Detect which cell encompasses the target text, then output its [x, y] center coordinate. 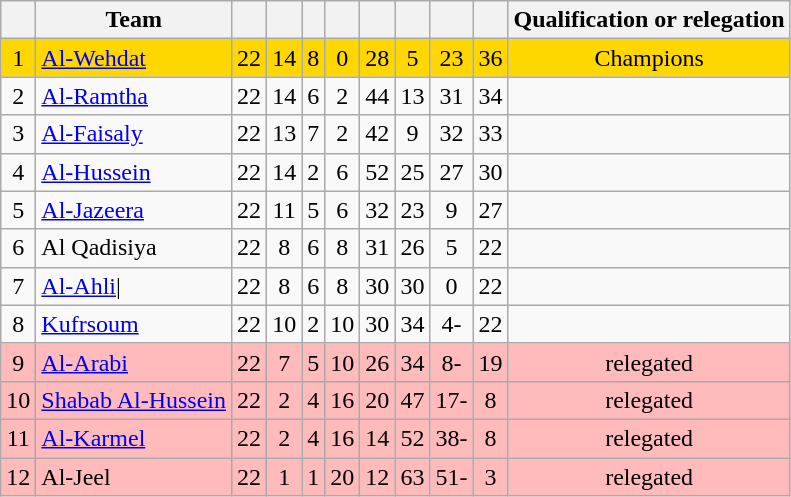
Al-Faisaly [134, 134]
4- [452, 324]
Al-Ahli| [134, 286]
Kufrsoum [134, 324]
Al-Ramtha [134, 96]
28 [378, 58]
17- [452, 400]
38- [452, 438]
33 [490, 134]
25 [412, 172]
8- [452, 362]
42 [378, 134]
Al-Karmel [134, 438]
Qualification or relegation [649, 20]
Al-Jeel [134, 477]
51- [452, 477]
Al-Jazeera [134, 210]
Shabab Al-Hussein [134, 400]
Team [134, 20]
47 [412, 400]
44 [378, 96]
36 [490, 58]
Al-Wehdat [134, 58]
19 [490, 362]
Al Qadisiya [134, 248]
Al-Hussein [134, 172]
63 [412, 477]
Al-Arabi [134, 362]
Champions [649, 58]
